Identify which cell holds the provided text, then report its [x, y] central coordinate. 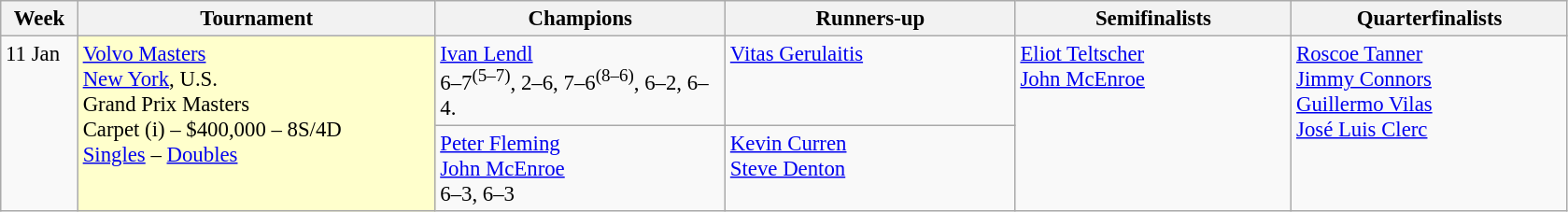
Volvo Masters New York, U.S. Grand Prix Masters Carpet (i) – $400,000 – 8S/4D Singles – Doubles [256, 124]
Runners-up [870, 19]
Ivan Lendl 6–7(5–7), 2–6, 7–6(8–6), 6–2, 6–4. [581, 81]
Semifinalists [1153, 19]
Quarterfinalists [1430, 19]
Peter Fleming John McEnroe 6–3, 6–3 [581, 169]
Tournament [256, 19]
Kevin Curren Steve Denton [870, 169]
Week [39, 19]
Eliot Teltscher John McEnroe [1153, 124]
Champions [581, 19]
11 Jan [39, 124]
Roscoe Tanner Jimmy Connors Guillermo Vilas José Luis Clerc [1430, 124]
Vitas Gerulaitis [870, 81]
